Provide the [X, Y] coordinate of the cell's center where the given text is located.  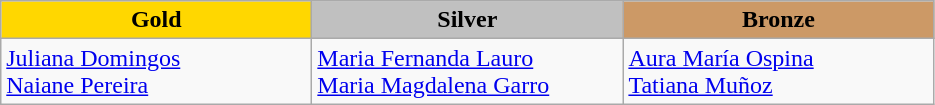
Gold [156, 20]
Aura María OspinaTatiana Muñoz [778, 72]
Maria Fernanda LauroMaria Magdalena Garro [468, 72]
Bronze [778, 20]
Juliana DomingosNaiane Pereira [156, 72]
Silver [468, 20]
